Return the [X, Y] coordinate for the center point of the cell that contains the specified text.  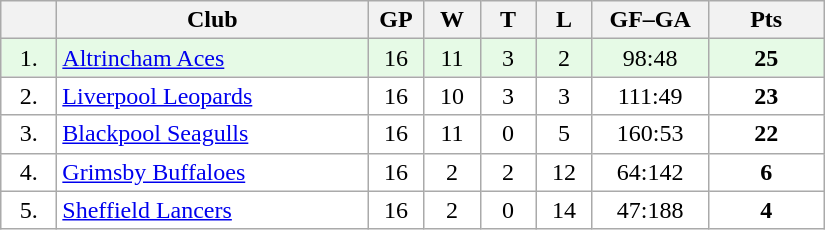
GP [396, 20]
14 [564, 210]
12 [564, 172]
2. [29, 96]
4. [29, 172]
Sheffield Lancers [212, 210]
Altrincham Aces [212, 58]
W [452, 20]
47:188 [650, 210]
22 [766, 134]
160:53 [650, 134]
23 [766, 96]
111:49 [650, 96]
5 [564, 134]
3. [29, 134]
Pts [766, 20]
L [564, 20]
98:48 [650, 58]
4 [766, 210]
5. [29, 210]
Blackpool Seagulls [212, 134]
Club [212, 20]
T [508, 20]
25 [766, 58]
1. [29, 58]
GF–GA [650, 20]
Grimsby Buffaloes [212, 172]
Liverpool Leopards [212, 96]
6 [766, 172]
64:142 [650, 172]
10 [452, 96]
